Output the (X, Y) coordinate of the center of the cell containing the given text.  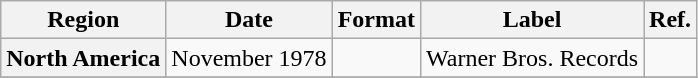
Format (376, 20)
Warner Bros. Records (532, 58)
Ref. (670, 20)
November 1978 (249, 58)
North America (84, 58)
Region (84, 20)
Date (249, 20)
Label (532, 20)
